Search for the cell housing the specified text and yield its [X, Y] center coordinate. 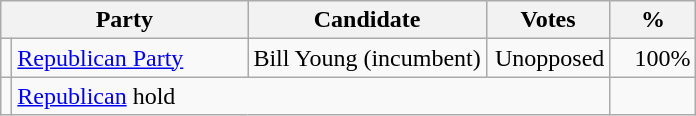
Candidate [367, 20]
Republican Party [130, 58]
Unopposed [548, 58]
Republican hold [311, 96]
% [653, 20]
Bill Young (incumbent) [367, 58]
100% [653, 58]
Party [124, 20]
Votes [548, 20]
